From the cell containing the given text, extract its center point as (X, Y) coordinate. 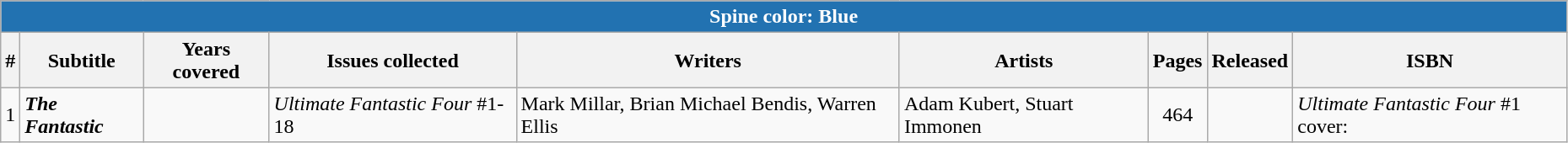
ISBN (1431, 61)
Ultimate Fantastic Four #1 cover: (1431, 114)
# (10, 61)
Mark Millar, Brian Michael Bendis, Warren Ellis (708, 114)
Years covered (206, 61)
Pages (1177, 61)
The Fantastic (82, 114)
Writers (708, 61)
Artists (1024, 61)
Adam Kubert, Stuart Immonen (1024, 114)
1 (10, 114)
Subtitle (82, 61)
Released (1250, 61)
Spine color: Blue (784, 17)
464 (1177, 114)
Issues collected (393, 61)
Ultimate Fantastic Four #1-18 (393, 114)
